Capture the cell that displays the provided text and extract its [X, Y] central coordinate. 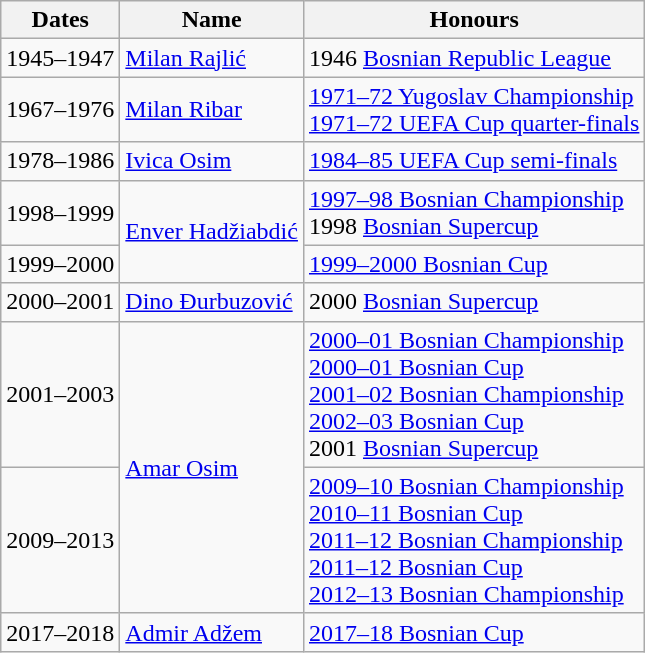
Milan Rajlić [212, 58]
Enver Hadžiabdić [212, 232]
2001–2003 [60, 394]
1978–1986 [60, 161]
2000–2001 [60, 302]
1997–98 Bosnian Championship 1998 Bosnian Supercup [474, 212]
Name [212, 20]
1999–2000 [60, 264]
2000–01 Bosnian Championship 2000–01 Bosnian Cup 2001–02 Bosnian Championship 2002–03 Bosnian Cup 2001 Bosnian Supercup [474, 394]
Milan Ribar [212, 110]
1946 Bosnian Republic League [474, 58]
Dates [60, 20]
1945–1947 [60, 58]
1999–2000 Bosnian Cup [474, 264]
2009–2013 [60, 540]
2000 Bosnian Supercup [474, 302]
1967–1976 [60, 110]
Honours [474, 20]
Admir Adžem [212, 632]
Dino Đurbuzović [212, 302]
2009–10 Bosnian Championship 2010–11 Bosnian Cup 2011–12 Bosnian Championship 2011–12 Bosnian Cup 2012–13 Bosnian Championship [474, 540]
2017–2018 [60, 632]
Amar Osim [212, 467]
1998–1999 [60, 212]
1971–72 Yugoslav Championship 1971–72 UEFA Cup quarter-finals [474, 110]
Ivica Osim [212, 161]
1984–85 UEFA Cup semi-finals [474, 161]
2017–18 Bosnian Cup [474, 632]
